Identify which cell holds the provided text, then report its [X, Y] central coordinate. 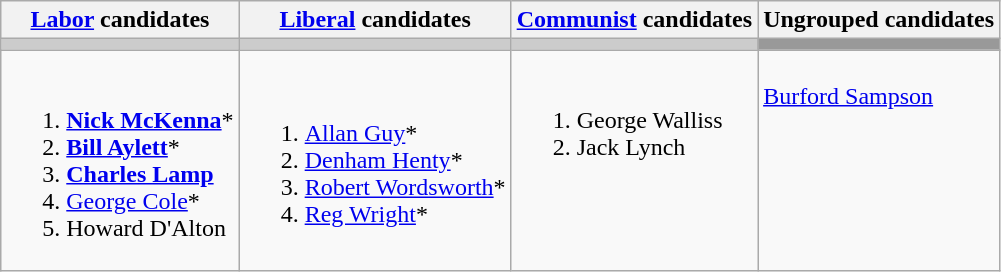
George WallissJack Lynch [634, 160]
Nick McKenna*Bill Aylett*Charles LampGeorge Cole*Howard D'Alton [120, 160]
Allan Guy*Denham Henty*Robert Wordsworth*Reg Wright* [375, 160]
Liberal candidates [375, 20]
Burford Sampson [879, 160]
Communist candidates [634, 20]
Ungrouped candidates [879, 20]
Labor candidates [120, 20]
